Pinpoint the cell where the given text exists, returning its (X, Y) midpoint coordinate. 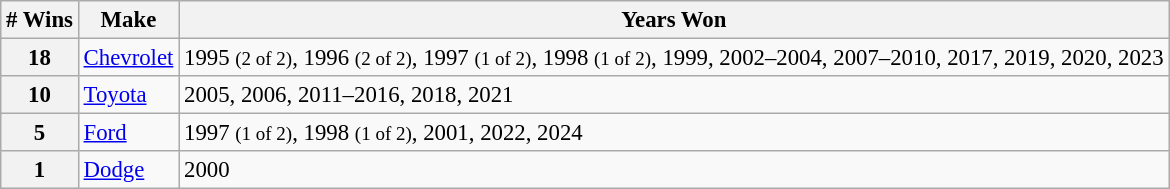
# Wins (40, 20)
1995 (2 of 2), 1996 (2 of 2), 1997 (1 of 2), 1998 (1 of 2), 1999, 2002–2004, 2007–2010, 2017, 2019, 2020, 2023 (674, 58)
18 (40, 58)
5 (40, 133)
Ford (128, 133)
1 (40, 170)
Years Won (674, 20)
1997 (1 of 2), 1998 (1 of 2), 2001, 2022, 2024 (674, 133)
Chevrolet (128, 58)
2005, 2006, 2011–2016, 2018, 2021 (674, 95)
Dodge (128, 170)
Make (128, 20)
10 (40, 95)
2000 (674, 170)
Toyota (128, 95)
